Pinpoint the cell where the given text exists, returning its (X, Y) midpoint coordinate. 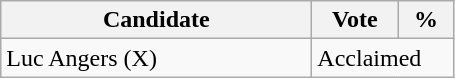
Vote (355, 20)
% (426, 20)
Candidate (156, 20)
Luc Angers (X) (156, 58)
Acclaimed (383, 58)
